Determine the (X, Y) coordinate at the center of the cell enclosing the given text.  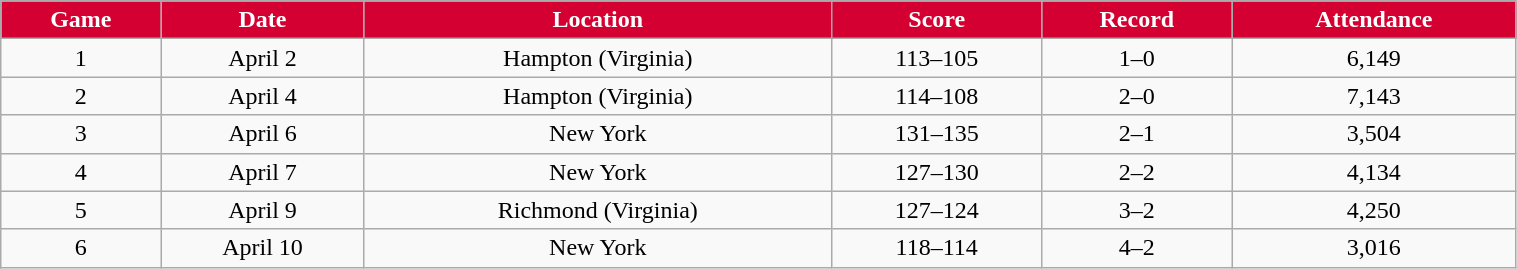
Game (81, 20)
6 (81, 248)
April 7 (262, 172)
3,504 (1374, 134)
2–1 (1137, 134)
2–2 (1137, 172)
4,250 (1374, 210)
1 (81, 58)
April 10 (262, 248)
1–0 (1137, 58)
Record (1137, 20)
127–130 (937, 172)
Richmond (Virginia) (598, 210)
Attendance (1374, 20)
113–105 (937, 58)
April 4 (262, 96)
Score (937, 20)
118–114 (937, 248)
3–2 (1137, 210)
6,149 (1374, 58)
3 (81, 134)
4–2 (1137, 248)
Location (598, 20)
127–124 (937, 210)
April 2 (262, 58)
2 (81, 96)
4,134 (1374, 172)
7,143 (1374, 96)
5 (81, 210)
114–108 (937, 96)
April 9 (262, 210)
3,016 (1374, 248)
4 (81, 172)
131–135 (937, 134)
April 6 (262, 134)
2–0 (1137, 96)
Date (262, 20)
